Identify which cell holds the provided text, then report its (x, y) central coordinate. 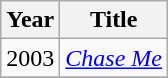
Year (30, 20)
Title (114, 20)
Chase Me (114, 58)
2003 (30, 58)
